Return the (x, y) coordinate for the center point of the cell that contains the specified text.  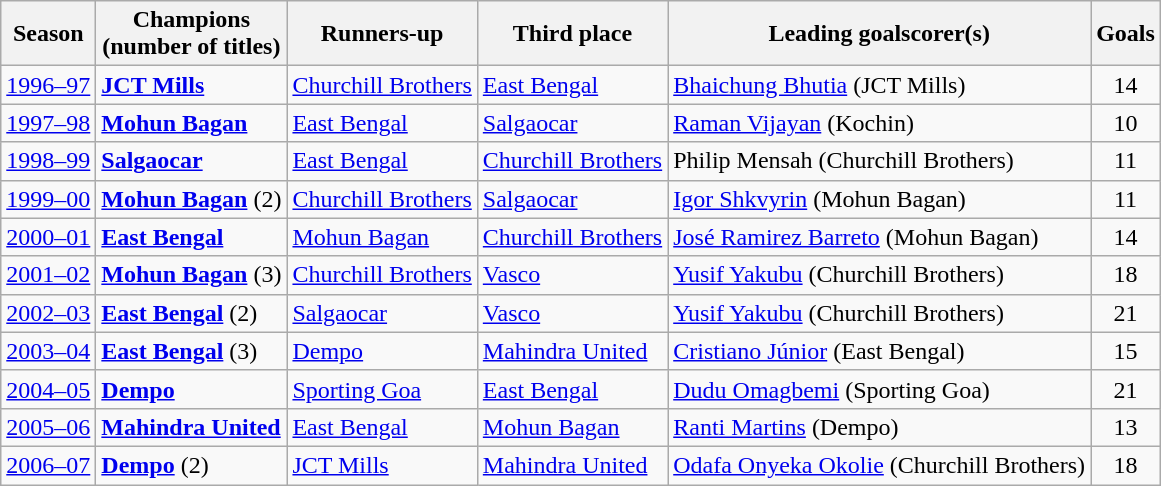
2001–02 (48, 275)
Raman Vijayan (Kochin) (880, 123)
2006–07 (48, 465)
Mohun Bagan (2) (192, 199)
2003–04 (48, 351)
East Bengal (3) (192, 351)
1999–00 (48, 199)
Leading goalscorer(s) (880, 34)
13 (1126, 427)
Philip Mensah (Churchill Brothers) (880, 161)
Dudu Omagbemi (Sporting Goa) (880, 389)
Odafa Onyeka Okolie (Churchill Brothers) (880, 465)
Champions(number of titles) (192, 34)
Goals (1126, 34)
1998–99 (48, 161)
Mohun Bagan (3) (192, 275)
Runners-up (382, 34)
Cristiano Júnior (East Bengal) (880, 351)
Bhaichung Bhutia (JCT Mills) (880, 85)
Ranti Martins (Dempo) (880, 427)
1996–97 (48, 85)
2005–06 (48, 427)
East Bengal (2) (192, 313)
2000–01 (48, 237)
José Ramirez Barreto (Mohun Bagan) (880, 237)
15 (1126, 351)
2004–05 (48, 389)
Sporting Goa (382, 389)
Igor Shkvyrin (Mohun Bagan) (880, 199)
10 (1126, 123)
Third place (572, 34)
Season (48, 34)
2002–03 (48, 313)
Dempo (2) (192, 465)
1997–98 (48, 123)
